Provide the [x, y] coordinate of the cell's center where the given text is located.  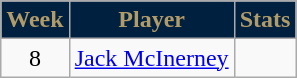
Week [35, 20]
Stats [265, 20]
Jack McInerney [152, 58]
Player [152, 20]
8 [35, 58]
